Find where the given text appears and provide that cell's center as (X, Y) coordinate. 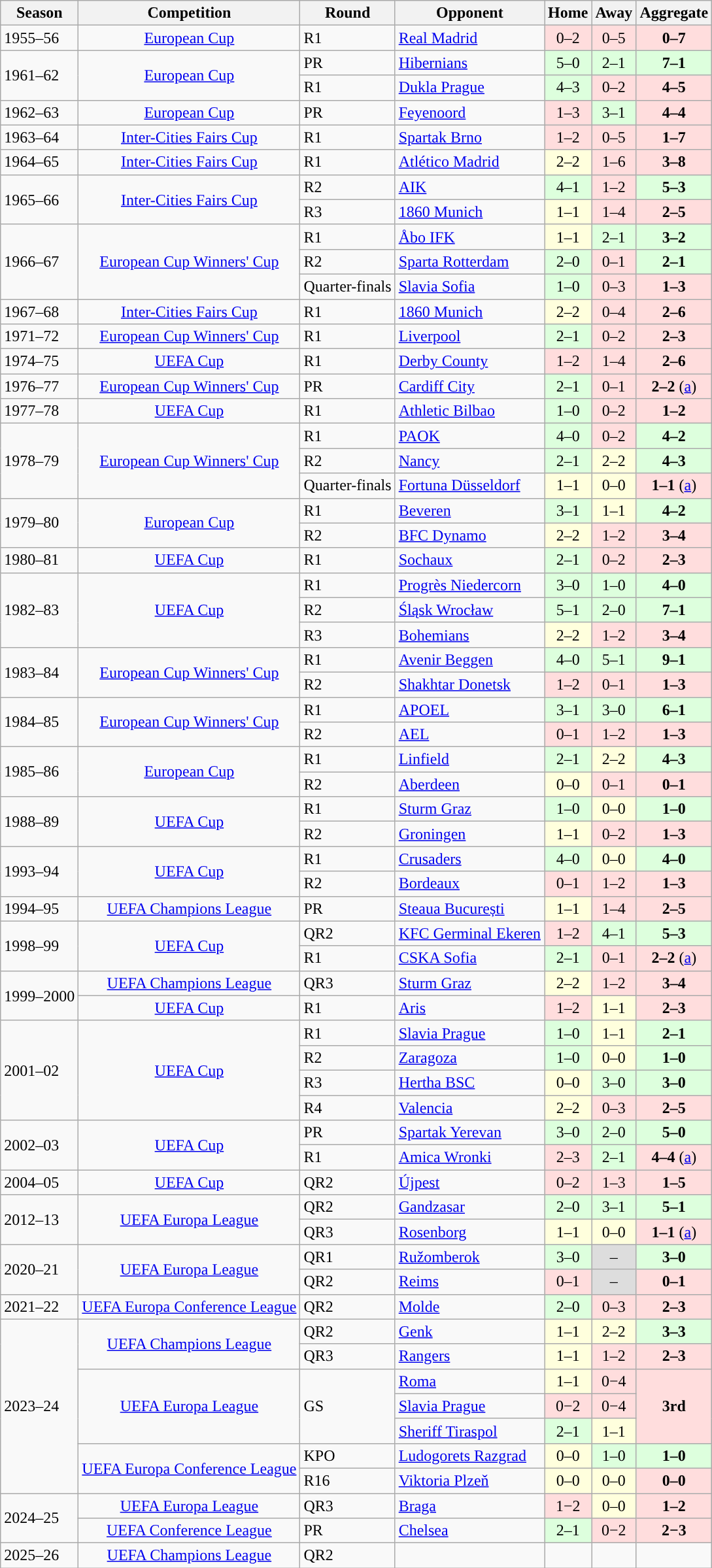
Bordeaux (469, 884)
0–7 (674, 38)
2020–21 (39, 1269)
1980–81 (39, 560)
3–3 (674, 1331)
Zaragoza (469, 1058)
1982–83 (39, 610)
6–1 (674, 709)
1–6 (614, 162)
Śląsk Wrocław (469, 610)
Ludogorets Razgrad (469, 1456)
Rosenborg (469, 1232)
Atlético Madrid (469, 162)
Steaua București (469, 909)
Ružomberok (469, 1257)
1955–56 (39, 38)
2004–05 (39, 1182)
Spartak Brno (469, 137)
Åbo IFK (469, 237)
2012–13 (39, 1220)
R16 (348, 1480)
2021–22 (39, 1307)
Shakhtar Donetsk (469, 684)
3–2 (674, 237)
0–4 (614, 312)
1962–63 (39, 112)
4–4 (674, 112)
Újpest (469, 1182)
1974–75 (39, 361)
CSKA Sofia (469, 958)
Beveren (469, 510)
1971–72 (39, 337)
R4 (348, 1108)
1–7 (674, 137)
2025–26 (39, 1556)
BFC Dynamo (469, 535)
QR1 (348, 1257)
1–5 (674, 1182)
Aris (469, 1008)
9–1 (674, 659)
1976–77 (39, 386)
1963–64 (39, 137)
Sheriff Tiraspol (469, 1431)
Fortuna Düsseldorf (469, 486)
AIK (469, 187)
1978–79 (39, 461)
1994–95 (39, 909)
Slavia Sofia (469, 286)
1984–85 (39, 722)
Cardiff City (469, 386)
Aberdeen (469, 784)
Linfield (469, 759)
2024–25 (39, 1518)
Sochaux (469, 560)
1979–80 (39, 523)
Progrès Niedercorn (469, 585)
Away (614, 13)
Bohemians (469, 635)
Dukla Prague (469, 88)
2001–02 (39, 1070)
KFC Germinal Ekeren (469, 933)
Avenir Beggen (469, 659)
Feyenoord (469, 112)
1993–94 (39, 871)
AEL (469, 735)
4–4 (a) (674, 1158)
Roma (469, 1381)
Home (568, 13)
1988–89 (39, 822)
Sparta Rotterdam (469, 261)
Amica Wronki (469, 1158)
Real Madrid (469, 38)
Round (348, 13)
Opponent (469, 13)
3–8 (674, 162)
1961–62 (39, 75)
UEFA Conference League (190, 1531)
3rd (674, 1406)
4–5 (674, 88)
1983–84 (39, 672)
Aggregate (674, 13)
Rangers (469, 1356)
Hertha BSC (469, 1082)
1965–66 (39, 199)
1967–68 (39, 312)
PAOK (469, 436)
1998–99 (39, 946)
1985–86 (39, 772)
1977–78 (39, 411)
APOEL (469, 709)
Season (39, 13)
Spartak Yerevan (469, 1133)
2002–03 (39, 1145)
2−3 (674, 1531)
Molde (469, 1307)
Derby County (469, 361)
1999–2000 (39, 995)
Viktoria Plzeň (469, 1480)
Hibernians (469, 63)
Chelsea (469, 1531)
Genk (469, 1331)
1964–65 (39, 162)
1−2 (568, 1505)
Gandzasar (469, 1207)
2023–24 (39, 1406)
Valencia (469, 1108)
Crusaders (469, 859)
Groningen (469, 834)
Liverpool (469, 337)
Nancy (469, 461)
Braga (469, 1505)
Competition (190, 13)
Athletic Bilbao (469, 411)
Reims (469, 1282)
GS (348, 1406)
1966–67 (39, 261)
KPO (348, 1456)
